Extract the (x, y) coordinate from the center of the cell holding the provided text.  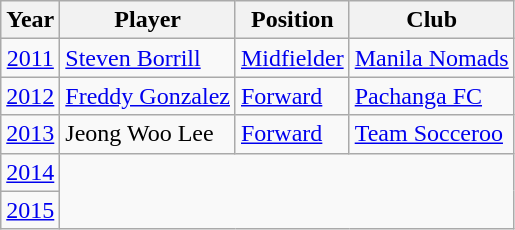
Pachanga FC (432, 96)
2012 (30, 96)
Midfielder (292, 58)
Freddy Gonzalez (148, 96)
2014 (30, 172)
Team Socceroo (432, 134)
Year (30, 20)
Club (432, 20)
2013 (30, 134)
Jeong Woo Lee (148, 134)
2011 (30, 58)
Manila Nomads (432, 58)
2015 (30, 210)
Player (148, 20)
Steven Borrill (148, 58)
Position (292, 20)
